Capture the cell that displays the provided text and extract its [x, y] central coordinate. 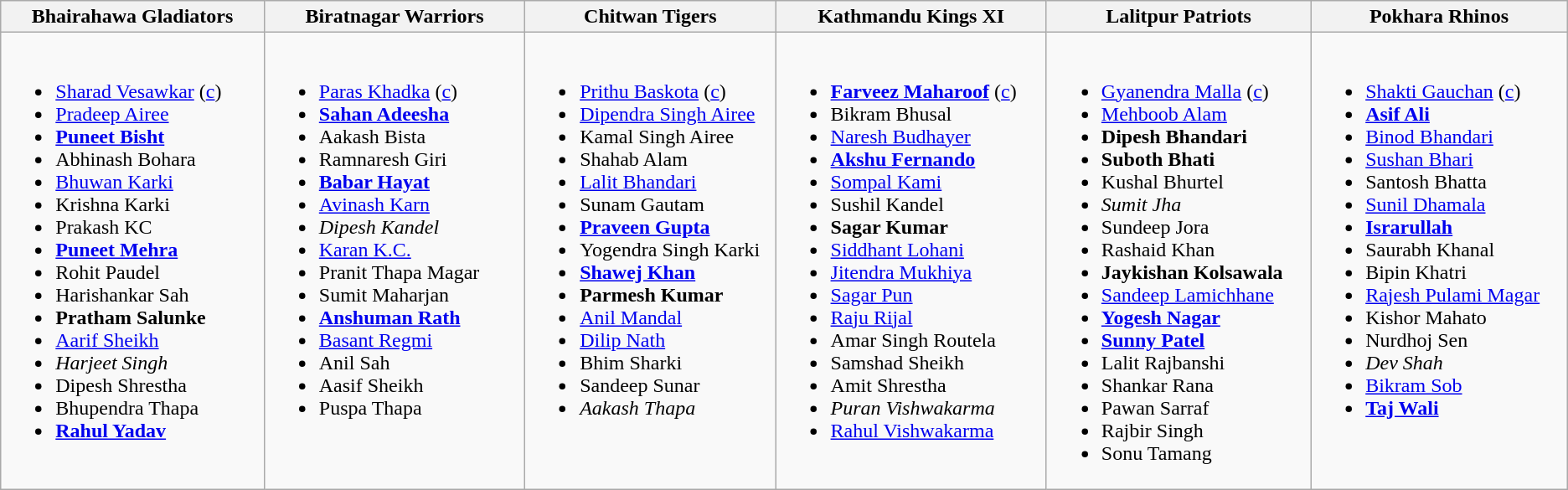
Bhairahawa Gladiators [132, 17]
Biratnagar Warriors [394, 17]
Pokhara Rhinos [1439, 17]
Lalitpur Patriots [1178, 17]
Kathmandu Kings XI [911, 17]
Chitwan Tigers [650, 17]
